Extract the [X, Y] coordinate from the center of the cell holding the provided text.  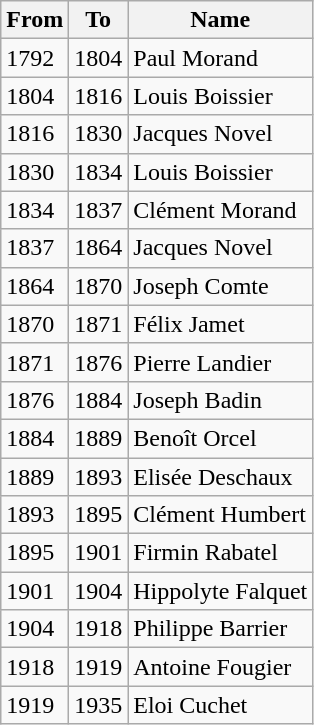
Félix Jamet [220, 324]
To [98, 20]
1792 [35, 58]
Paul Morand [220, 58]
Firmin Rabatel [220, 553]
Eloi Cuchet [220, 705]
Clément Humbert [220, 515]
Elisée Deschaux [220, 477]
Name [220, 20]
Joseph Comte [220, 286]
Pierre Landier [220, 362]
Antoine Fougier [220, 667]
Hippolyte Falquet [220, 591]
Clément Morand [220, 210]
From [35, 20]
Benoît Orcel [220, 438]
1935 [98, 705]
Philippe Barrier [220, 629]
Joseph Badin [220, 400]
